Determine the [x, y] coordinate at the center of the cell enclosing the given text.  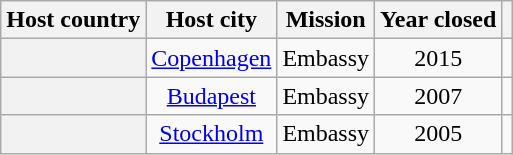
Year closed [438, 20]
2007 [438, 96]
Host country [74, 20]
Host city [212, 20]
Stockholm [212, 134]
Copenhagen [212, 58]
2005 [438, 134]
2015 [438, 58]
Budapest [212, 96]
Mission [326, 20]
